Pinpoint the cell where the given text exists, returning its (X, Y) midpoint coordinate. 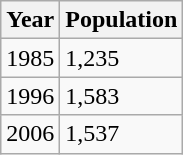
Year (30, 20)
Population (122, 20)
1,583 (122, 96)
1985 (30, 58)
1,537 (122, 134)
1,235 (122, 58)
1996 (30, 96)
2006 (30, 134)
